Locate the cell with the specified text and output its [x, y] center coordinate. 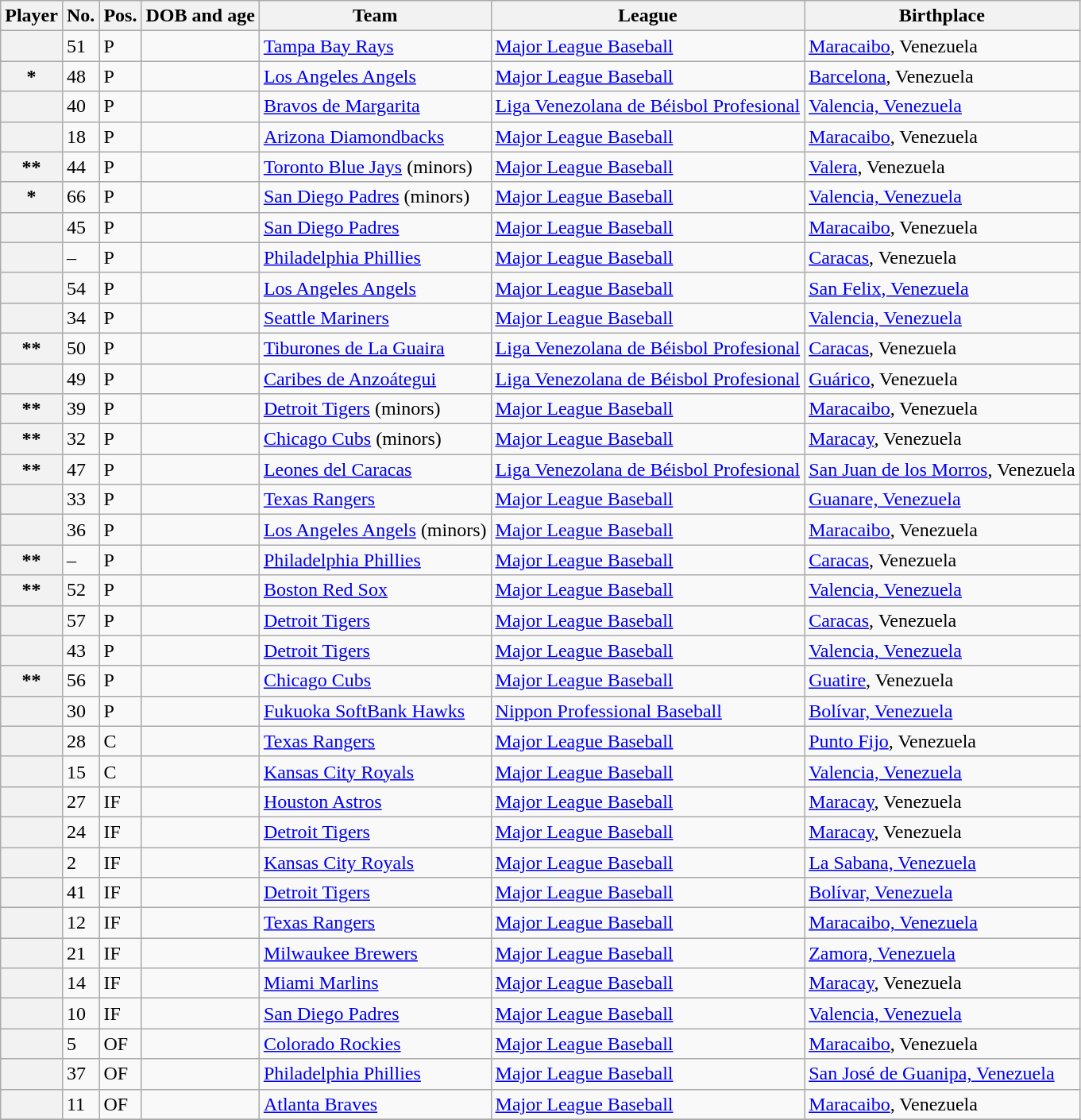
Tiburones de La Guaira [375, 348]
Los Angeles Angels (minors) [375, 530]
27 [80, 801]
Tampa Bay Rays [375, 46]
54 [80, 288]
5 [80, 1044]
56 [80, 681]
Boston Red Sox [375, 590]
52 [80, 590]
Seattle Mariners [375, 318]
21 [80, 953]
Houston Astros [375, 801]
34 [80, 318]
12 [80, 923]
DOB and age [200, 16]
Guanare, Venezuela [942, 500]
57 [80, 620]
32 [80, 439]
San Diego Padres (minors) [375, 197]
Barcelona, Venezuela [942, 76]
37 [80, 1074]
No. [80, 16]
Detroit Tigers (minors) [375, 409]
Guatire, Venezuela [942, 681]
Arizona Diamondbacks [375, 137]
Leones del Caracas [375, 469]
Valera, Venezuela [942, 167]
San Juan de los Morros, Venezuela [942, 469]
47 [80, 469]
49 [80, 379]
Chicago Cubs (minors) [375, 439]
48 [80, 76]
Toronto Blue Jays (minors) [375, 167]
41 [80, 893]
Team [375, 16]
Caribes de Anzoátegui [375, 379]
51 [80, 46]
50 [80, 348]
San Felix, Venezuela [942, 288]
15 [80, 771]
Punto Fijo, Venezuela [942, 741]
44 [80, 167]
33 [80, 500]
39 [80, 409]
28 [80, 741]
Birthplace [942, 16]
Bravos de Margarita [375, 106]
11 [80, 1104]
36 [80, 530]
10 [80, 1014]
24 [80, 832]
66 [80, 197]
Chicago Cubs [375, 681]
Guárico, Venezuela [942, 379]
40 [80, 106]
Zamora, Venezuela [942, 953]
La Sabana, Venezuela [942, 862]
Miami Marlins [375, 983]
43 [80, 651]
Player [32, 16]
30 [80, 711]
Milwaukee Brewers [375, 953]
14 [80, 983]
Nippon Professional Baseball [648, 711]
Colorado Rockies [375, 1044]
Atlanta Braves [375, 1104]
45 [80, 227]
Pos. [121, 16]
18 [80, 137]
League [648, 16]
Fukuoka SoftBank Hawks [375, 711]
San José de Guanipa, Venezuela [942, 1074]
2 [80, 862]
